Extract the (x, y) coordinate from the center of the cell holding the provided text.  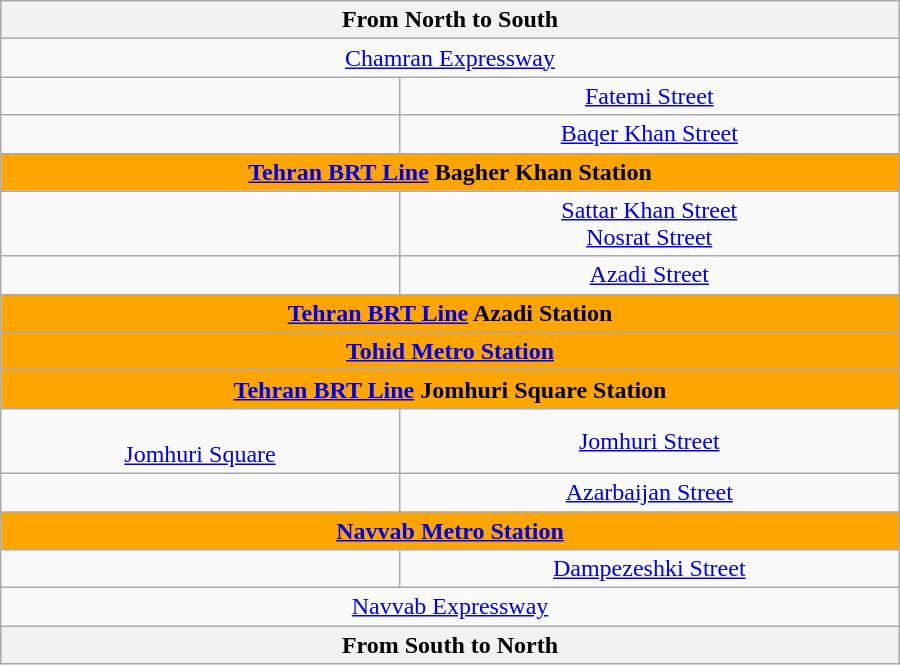
Jomhuri Square (200, 440)
Navvab Metro Station (450, 531)
Jomhuri Street (649, 440)
Chamran Expressway (450, 58)
Azarbaijan Street (649, 492)
Tehran BRT Line Bagher Khan Station (450, 172)
From North to South (450, 20)
Tehran BRT Line Azadi Station (450, 313)
Azadi Street (649, 275)
From South to North (450, 645)
Navvab Expressway (450, 607)
Tohid Metro Station (450, 351)
Baqer Khan Street (649, 134)
Sattar Khan Street Nosrat Street (649, 224)
Fatemi Street (649, 96)
Dampezeshki Street (649, 569)
Tehran BRT Line Jomhuri Square Station (450, 389)
